Scan for the cell matching the given text and deliver its [x, y] coordinate at center. 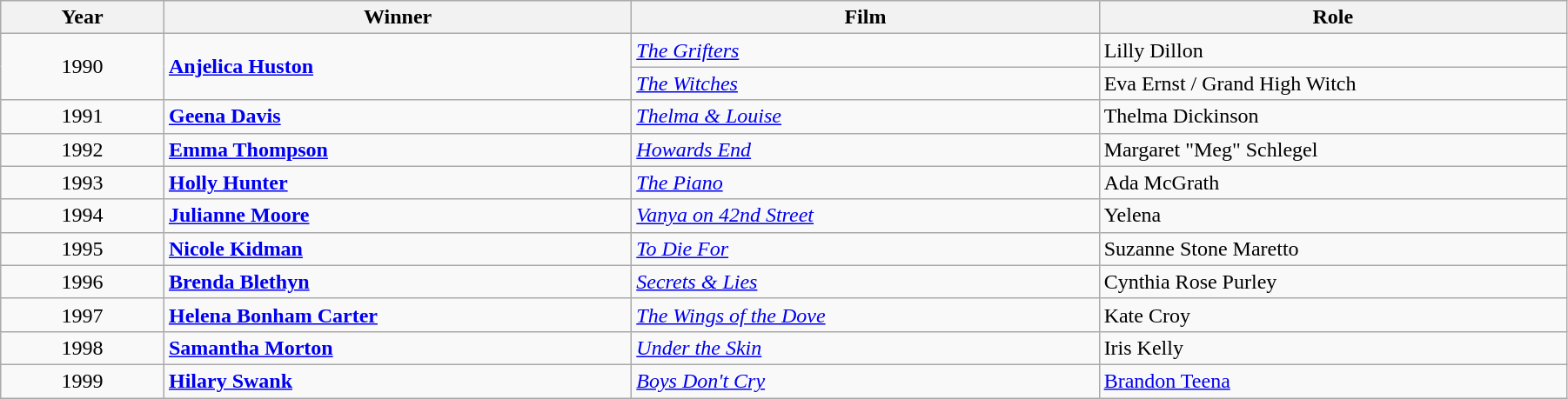
Nicole Kidman [397, 249]
The Wings of the Dove [865, 315]
Thelma Dickinson [1333, 116]
Year [83, 17]
Helena Bonham Carter [397, 315]
Film [865, 17]
Ada McGrath [1333, 183]
Anjelica Huston [397, 67]
Emma Thompson [397, 150]
Role [1333, 17]
Brandon Teena [1333, 381]
Hilary Swank [397, 381]
1994 [83, 216]
Samantha Morton [397, 348]
Yelena [1333, 216]
1992 [83, 150]
Suzanne Stone Maretto [1333, 249]
1990 [83, 67]
Howards End [865, 150]
Lilly Dillon [1333, 50]
1996 [83, 282]
1998 [83, 348]
1991 [83, 116]
Eva Ernst / Grand High Witch [1333, 83]
Brenda Blethyn [397, 282]
Thelma & Louise [865, 116]
Vanya on 42nd Street [865, 216]
Under the Skin [865, 348]
1997 [83, 315]
Kate Croy [1333, 315]
Margaret "Meg" Schlegel [1333, 150]
To Die For [865, 249]
1999 [83, 381]
Winner [397, 17]
The Piano [865, 183]
1993 [83, 183]
Cynthia Rose Purley [1333, 282]
Holly Hunter [397, 183]
Boys Don't Cry [865, 381]
The Grifters [865, 50]
Iris Kelly [1333, 348]
Geena Davis [397, 116]
1995 [83, 249]
The Witches [865, 83]
Secrets & Lies [865, 282]
Julianne Moore [397, 216]
